Pinpoint the cell where the given text exists, returning its [x, y] midpoint coordinate. 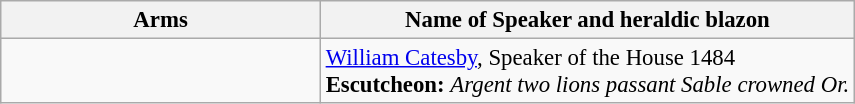
Arms [161, 20]
William Catesby, Speaker of the House 1484Escutcheon: Argent two lions passant Sable crowned Or. [587, 72]
Name of Speaker and heraldic blazon [587, 20]
